Scan for the cell matching the given text and deliver its (x, y) coordinate at center. 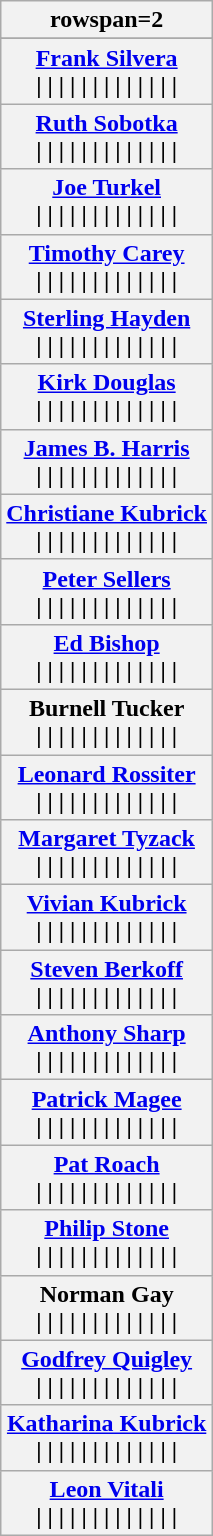
Joe Turkel | | | | | | | | | | | | | (107, 202)
Timothy Carey | | | | | | | | | | | | | (107, 266)
Frank Silvera | | | | | | | | | | | | | (107, 72)
Leonard Rossiter | | | | | | | | | | | | | (107, 786)
Norman Gay | | | | | | | | | | | | | (107, 1308)
Pat Roach | | | | | | | | | | | | | (107, 1178)
Ruth Sobotka | | | | | | | | | | | | | (107, 136)
Christiane Kubrick | | | | | | | | | | | | | (107, 526)
Godfrey Quigley | | | | | | | | | | | | | (107, 1372)
Kirk Douglas | | | | | | | | | | | | | (107, 396)
Anthony Sharp | | | | | | | | | | | | | (107, 1048)
Burnell Tucker | | | | | | | | | | | | | (107, 722)
Margaret Tyzack | | | | | | | | | | | | | (107, 852)
Steven Berkoff | | | | | | | | | | | | | (107, 982)
Patrick Magee | | | | | | | | | | | | | (107, 1112)
Vivian Kubrick | | | | | | | | | | | | | (107, 918)
James B. Harris | | | | | | | | | | | | | (107, 462)
Ed Bishop | | | | | | | | | | | | | (107, 656)
Katharina Kubrick | | | | | | | | | | | | | (107, 1438)
Leon Vitali | | | | | | | | | | | | | (107, 1502)
rowspan=2 (107, 20)
Philip Stone | | | | | | | | | | | | | (107, 1242)
Sterling Hayden | | | | | | | | | | | | | (107, 332)
Peter Sellers | | | | | | | | | | | | | (107, 592)
